Extract the [x, y] coordinate from the center of the cell holding the provided text.  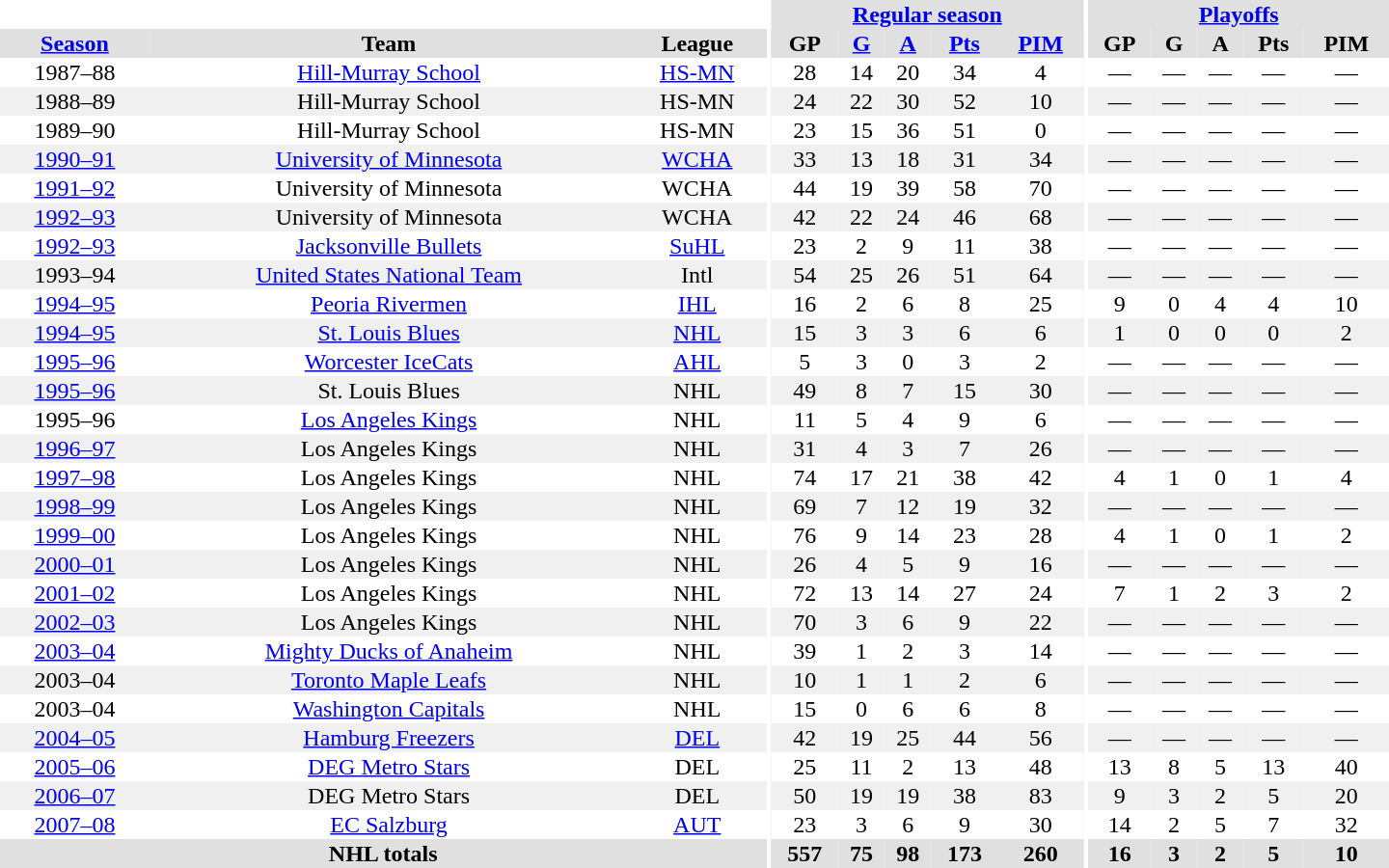
2000–01 [75, 564]
18 [908, 159]
1996–97 [75, 448]
2002–03 [75, 622]
36 [908, 130]
46 [965, 217]
52 [965, 101]
Toronto Maple Leafs [389, 680]
98 [908, 854]
1998–99 [75, 506]
Worcester IceCats [389, 362]
Playoffs [1239, 14]
54 [804, 275]
12 [908, 506]
AHL [696, 362]
68 [1041, 217]
557 [804, 854]
2004–05 [75, 738]
76 [804, 535]
33 [804, 159]
Team [389, 43]
1987–88 [75, 72]
49 [804, 391]
Jacksonville Bullets [389, 246]
NHL totals [383, 854]
74 [804, 477]
1997–98 [75, 477]
Mighty Ducks of Anaheim [389, 651]
IHL [696, 304]
173 [965, 854]
27 [965, 593]
League [696, 43]
1999–00 [75, 535]
83 [1041, 796]
Season [75, 43]
17 [861, 477]
1990–91 [75, 159]
2007–08 [75, 825]
2001–02 [75, 593]
21 [908, 477]
Regular season [928, 14]
AUT [696, 825]
1989–90 [75, 130]
Hamburg Freezers [389, 738]
United States National Team [389, 275]
56 [1041, 738]
72 [804, 593]
69 [804, 506]
2005–06 [75, 767]
58 [965, 188]
Peoria Rivermen [389, 304]
1993–94 [75, 275]
75 [861, 854]
50 [804, 796]
1988–89 [75, 101]
48 [1041, 767]
Washington Capitals [389, 709]
SuHL [696, 246]
2006–07 [75, 796]
Intl [696, 275]
64 [1041, 275]
EC Salzburg [389, 825]
40 [1347, 767]
1991–92 [75, 188]
260 [1041, 854]
